Scan for the cell matching the given text and deliver its (x, y) coordinate at center. 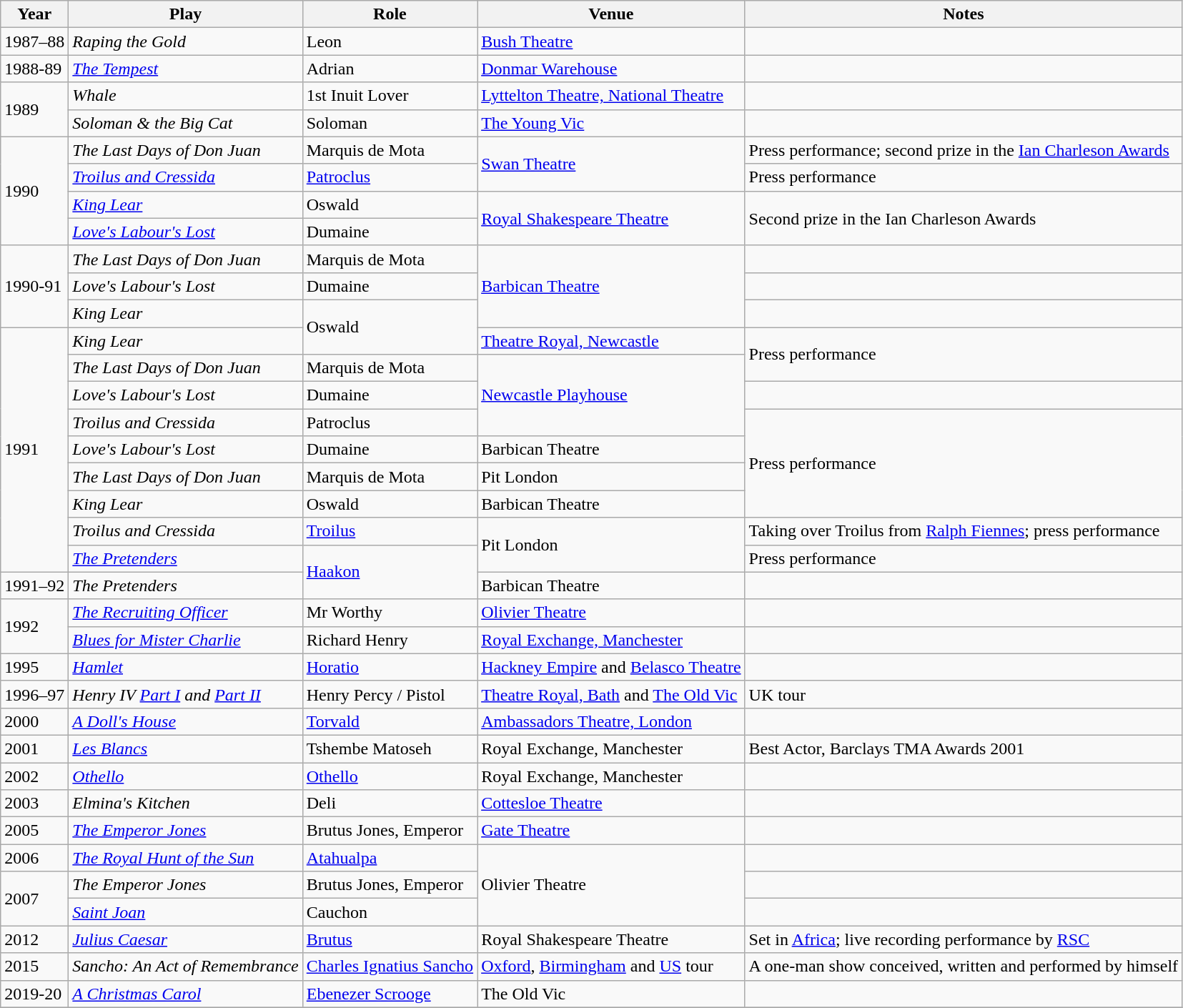
1991–92 (34, 585)
The Royal Hunt of the Sun (186, 858)
Mr Worthy (390, 613)
Atahualpa (390, 858)
Theatre Royal, Bath and The Old Vic (611, 694)
Swan Theatre (611, 164)
2002 (34, 776)
Deli (390, 804)
1995 (34, 667)
The Old Vic (611, 994)
Bush Theatre (611, 41)
2005 (34, 831)
Haakon (390, 572)
Tshembe Matoseh (390, 748)
1988-89 (34, 69)
Press performance; second prize in the Ian Charleson Awards (964, 150)
A one-man show conceived, written and performed by himself (964, 967)
1996–97 (34, 694)
2001 (34, 748)
Ebenezer Scrooge (390, 994)
2006 (34, 858)
2015 (34, 967)
1989 (34, 109)
1st Inuit Lover (390, 96)
1990-91 (34, 286)
2007 (34, 899)
Best Actor, Barclays TMA Awards 2001 (964, 748)
Charles Ignatius Sancho (390, 967)
Gate Theatre (611, 831)
Troilus (390, 531)
Soloman & the Big Cat (186, 123)
The Recruiting Officer (186, 613)
Elmina's Kitchen (186, 804)
Newcastle Playhouse (611, 395)
Julius Caesar (186, 939)
Richard Henry (390, 640)
A Christmas Carol (186, 994)
Theatre Royal, Newcastle (611, 341)
The Tempest (186, 69)
Second prize in the Ian Charleson Awards (964, 218)
2003 (34, 804)
Henry Percy / Pistol (390, 694)
Notes (964, 14)
Leon (390, 41)
Raping the Gold (186, 41)
Whale (186, 96)
Soloman (390, 123)
Hamlet (186, 667)
Set in Africa; live recording performance by RSC (964, 939)
1992 (34, 626)
Lyttelton Theatre, National Theatre (611, 96)
Role (390, 14)
Play (186, 14)
Brutus (390, 939)
1991 (34, 450)
Year (34, 14)
Donmar Warehouse (611, 69)
2000 (34, 721)
Venue (611, 14)
Horatio (390, 667)
Adrian (390, 69)
The Young Vic (611, 123)
Hackney Empire and Belasco Theatre (611, 667)
Torvald (390, 721)
Henry IV Part I and Part II (186, 694)
1990 (34, 191)
Ambassadors Theatre, London (611, 721)
Blues for Mister Charlie (186, 640)
2019-20 (34, 994)
1987–88 (34, 41)
Sancho: An Act of Remembrance (186, 967)
2012 (34, 939)
Les Blancs (186, 748)
Cottesloe Theatre (611, 804)
Saint Joan (186, 912)
Taking over Troilus from Ralph Fiennes; press performance (964, 531)
Cauchon (390, 912)
Oxford, Birmingham and US tour (611, 967)
A Doll's House (186, 721)
UK tour (964, 694)
